For the text-containing cell, return its midpoint in [x, y] coordinate format. 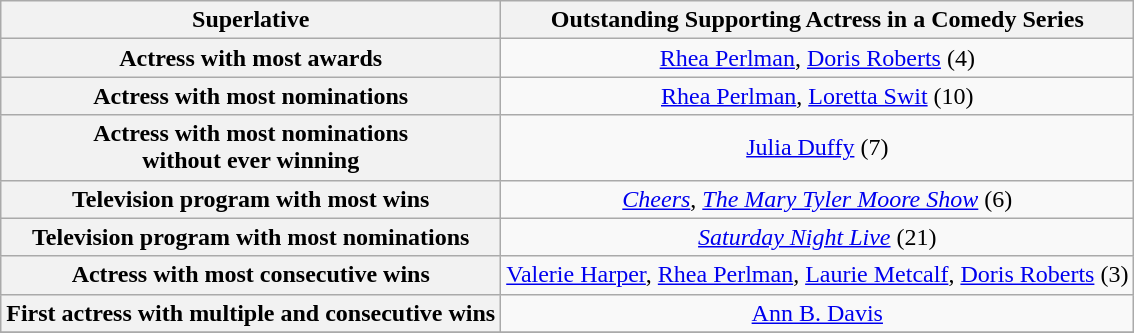
Actress with most nominations without ever winning [251, 148]
Television program with most wins [251, 199]
Television program with most nominations [251, 237]
Actress with most awards [251, 58]
Valerie Harper, Rhea Perlman, Laurie Metcalf, Doris Roberts (3) [818, 275]
Superlative [251, 20]
Ann B. Davis [818, 313]
Saturday Night Live (21) [818, 237]
Outstanding Supporting Actress in a Comedy Series [818, 20]
Actress with most nominations [251, 96]
Rhea Perlman, Loretta Swit (10) [818, 96]
Rhea Perlman, Doris Roberts (4) [818, 58]
First actress with multiple and consecutive wins [251, 313]
Julia Duffy (7) [818, 148]
Cheers, The Mary Tyler Moore Show (6) [818, 199]
Actress with most consecutive wins [251, 275]
